Locate the cell with the specified text and output its [x, y] center coordinate. 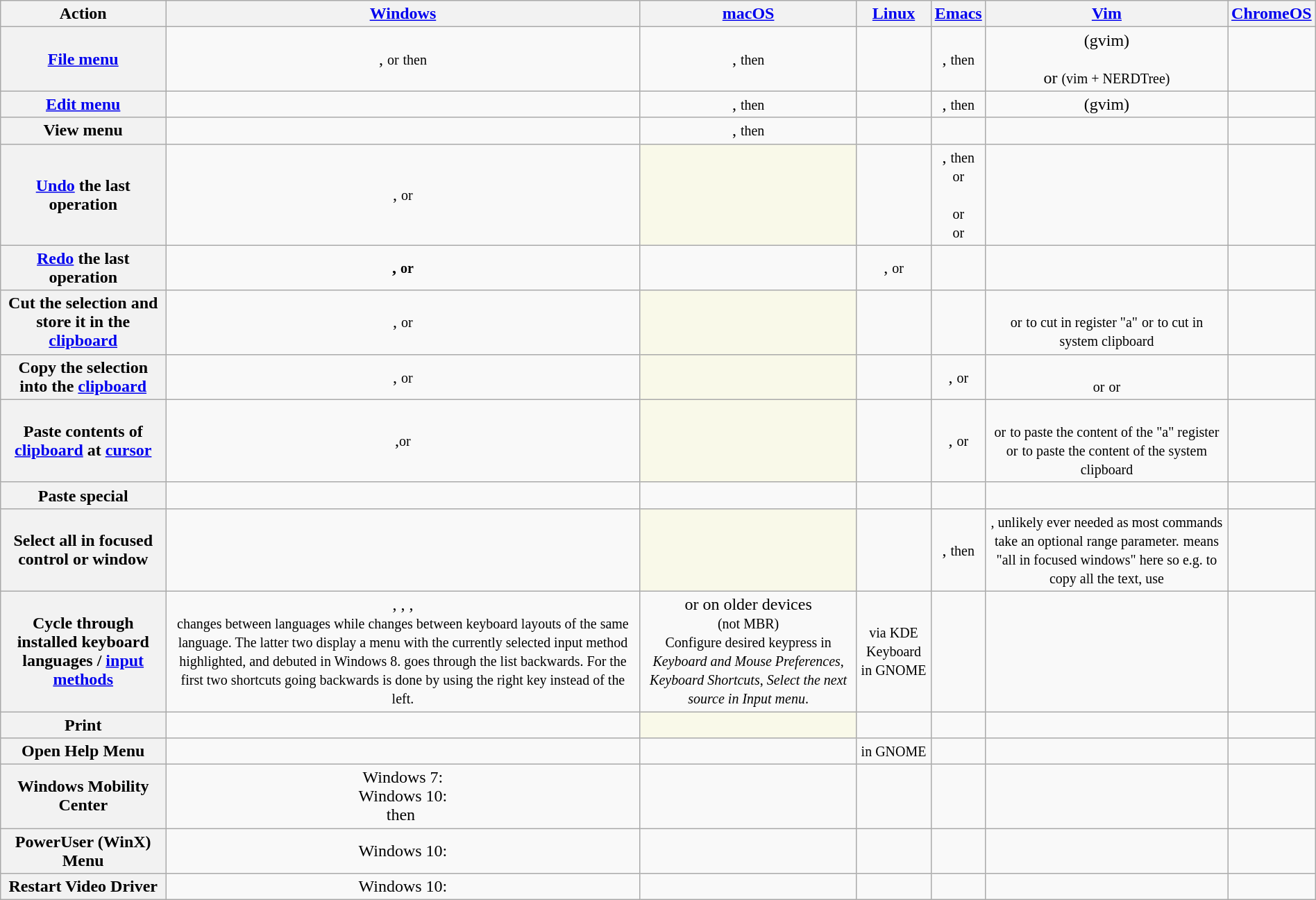
ChromeOS [1272, 14]
, or then [403, 59]
Vim [1106, 14]
Cut the selection and store it in the clipboard [83, 322]
View menu [83, 131]
Paste special [83, 495]
Paste contents of clipboard at cursor [83, 440]
or to paste the content of the "a" register or to paste the content of the system clipboard [1106, 440]
Redo the last operation [83, 268]
Open Help Menu [83, 751]
in GNOME [894, 751]
Edit menu [83, 104]
PowerUser (WinX) Menu [83, 851]
macOS [748, 14]
Action [83, 14]
or on older devices(not MBR)Configure desired keypress in Keyboard and Mouse Preferences, Keyboard Shortcuts, Select the next source in Input menu. [748, 651]
Select all in focused control or window [83, 550]
Restart Video Driver [83, 887]
via KDE Keyboard in GNOME [894, 651]
(gvim)or (vim + NERDTree) [1106, 59]
Copy the selection into the clipboard [83, 376]
or to cut in register "a" or to cut in system clipboard [1106, 322]
,or [403, 440]
Windows [403, 14]
Windows Mobility Center [83, 797]
or or [1106, 376]
Linux [894, 14]
Windows 7: Windows 10: then [403, 797]
Undo the last operation [83, 194]
, unlikely ever needed as most commands take an optional range parameter. means "all in focused windows" here so e.g. to copy all the text, use [1106, 550]
Cycle through installed keyboard languages / input methods [83, 651]
(gvim) [1106, 104]
, then or or or [958, 194]
File menu [83, 59]
Print [83, 724]
Emacs [958, 14]
